Return (X, Y) of the center of cell containing provided text 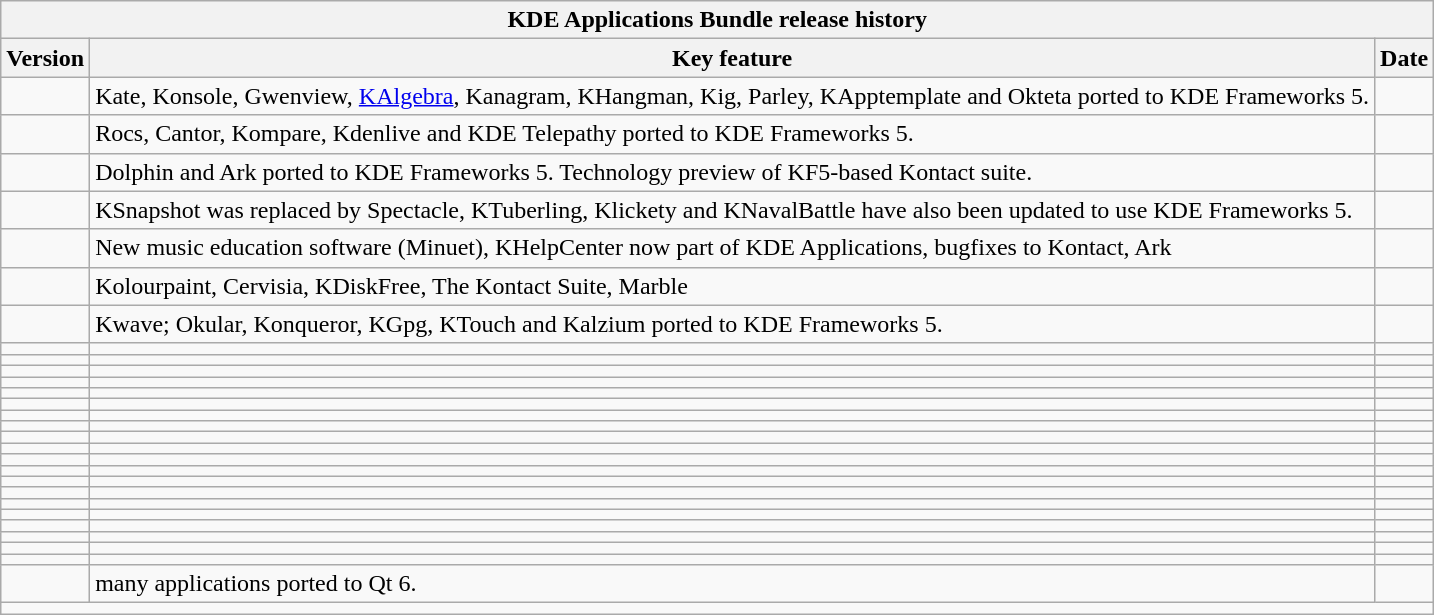
Date (1404, 58)
Key feature (732, 58)
KSnapshot was replaced by Spectacle, KTuberling, Klickety and KNavalBattle have also been updated to use KDE Frameworks 5. (732, 210)
New music education software (Minuet), KHelpCenter now part of KDE Applications, bugfixes to Kontact, Ark (732, 248)
KDE Applications Bundle release history (718, 20)
Rocs, Cantor, Kompare, Kdenlive and KDE Telepathy ported to KDE Frameworks 5. (732, 134)
Dolphin and Ark ported to KDE Frameworks 5. Technology preview of KF5-based Kontact suite. (732, 172)
Kate, Konsole, Gwenview, KAlgebra, Kanagram, KHangman, Kig, Parley, KApptemplate and Okteta ported to KDE Frameworks 5. (732, 96)
Kwave; Okular, Konqueror, KGpg, KTouch and Kalzium ported to KDE Frameworks 5. (732, 324)
Kolourpaint, Cervisia, KDiskFree, The Kontact Suite, Marble (732, 286)
Version (46, 58)
many applications ported to Qt 6. (732, 584)
